Locate the cell with the specified text and output its [X, Y] center coordinate. 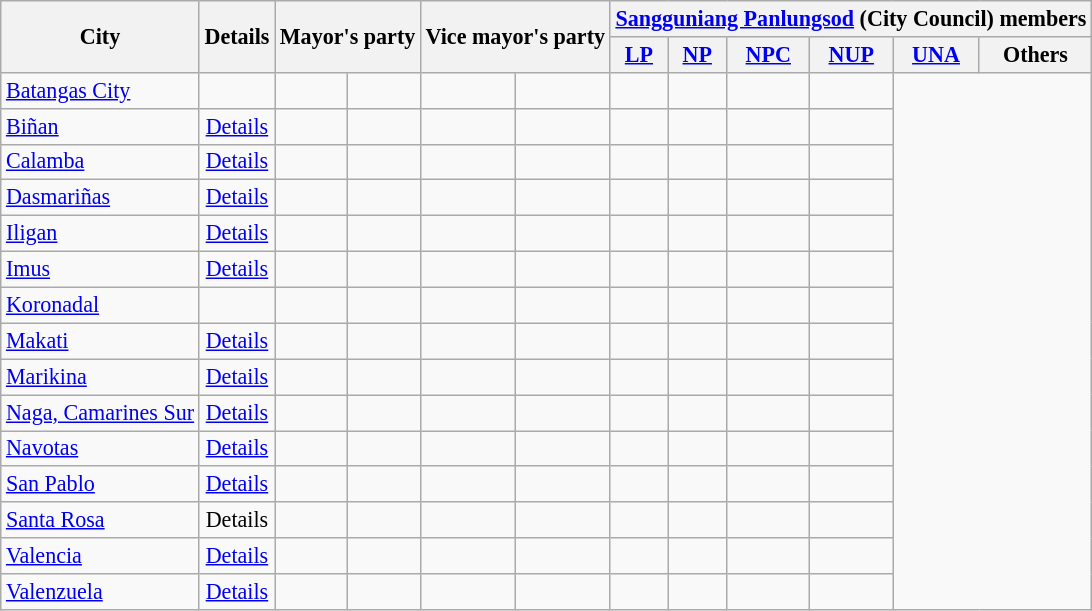
Santa Rosa [100, 520]
Batangas City [100, 90]
Mayor's party [348, 36]
Sangguniang Panlungsod (City Council) members [850, 18]
Valencia [100, 556]
Others [1035, 54]
Valenzuela [100, 591]
LP [638, 54]
Koronadal [100, 305]
Imus [100, 269]
Naga, Camarines Sur [100, 412]
Calamba [100, 162]
Makati [100, 341]
Iligan [100, 233]
Dasmariñas [100, 198]
NUP [852, 54]
Biñan [100, 126]
Vice mayor's party [515, 36]
San Pablo [100, 484]
NP [698, 54]
Marikina [100, 377]
Navotas [100, 448]
UNA [936, 54]
NPC [768, 54]
City [100, 36]
